Output the (x, y) coordinate of the center of the cell containing the given text.  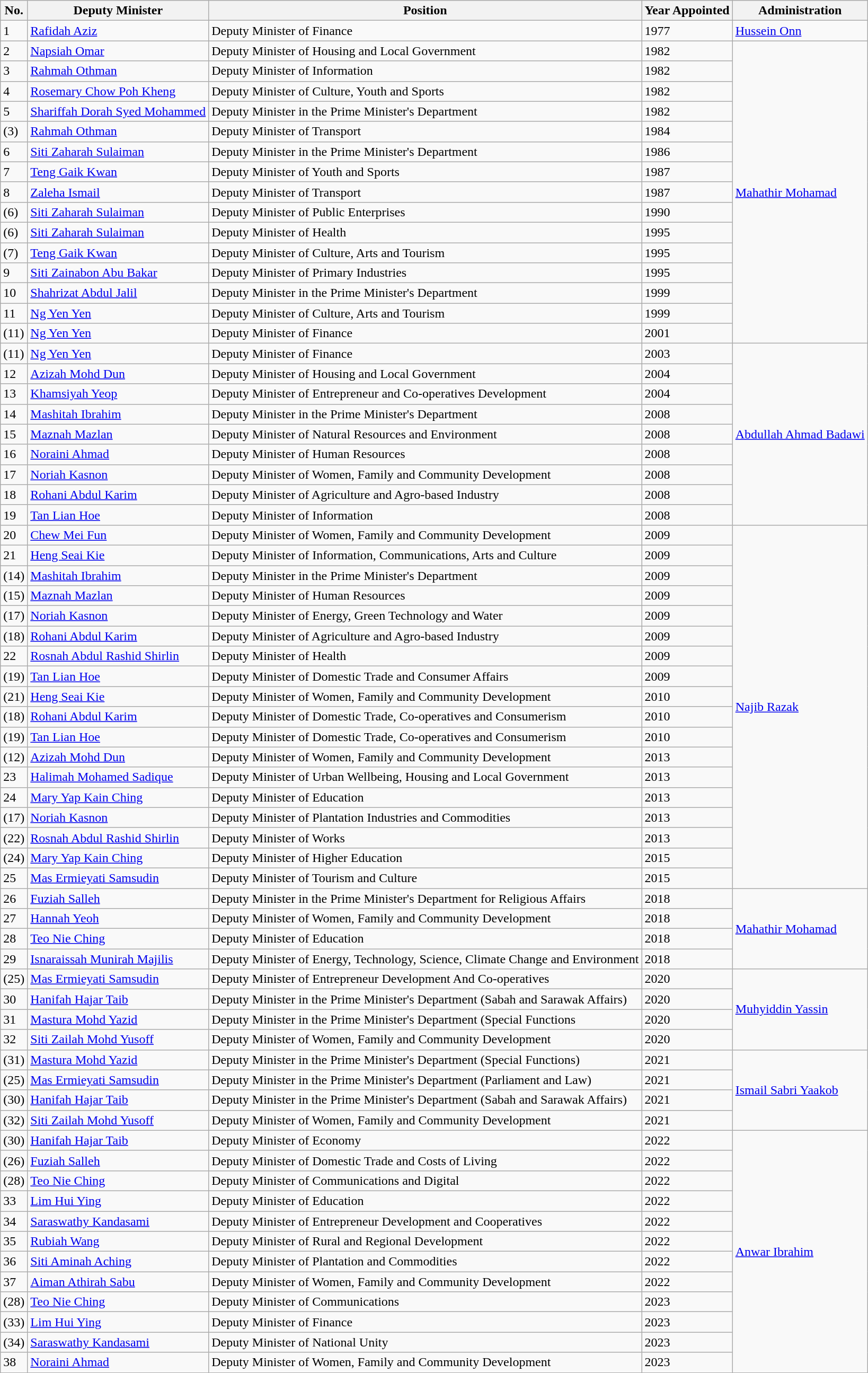
1984 (687, 131)
3 (14, 71)
Deputy Minister of Domestic Trade and Consumer Affairs (425, 676)
Deputy Minister in the Prime Minister's Department (Special Functions) (425, 1060)
15 (14, 434)
Deputy Minister in the Prime Minister's Department for Religious Affairs (425, 899)
25 (14, 878)
(31) (14, 1060)
Isnaraissah Munirah Majilis (118, 959)
11 (14, 313)
Deputy Minister of Entrepreneur Development And Co-operatives (425, 979)
Deputy Minister of Youth and Sports (425, 172)
Chew Mei Fun (118, 535)
30 (14, 999)
27 (14, 919)
Deputy Minister of Entrepreneur Development and Cooperatives (425, 1221)
Deputy Minister of Communications (425, 1302)
6 (14, 152)
Deputy Minister of Plantation Industries and Commodities (425, 817)
Shahrizat Abdul Jalil (118, 293)
Ismail Sabri Yaakob (800, 1090)
Rubiah Wang (118, 1242)
1986 (687, 152)
1977 (687, 31)
7 (14, 172)
Hussein Onn (800, 31)
Deputy Minister of Information, Communications, Arts and Culture (425, 555)
Deputy Minister of Natural Resources and Environment (425, 434)
8 (14, 192)
Deputy Minister of National Unity (425, 1342)
37 (14, 1282)
Deputy Minister of Public Enterprises (425, 212)
2 (14, 51)
(26) (14, 1160)
Deputy Minister of Tourism and Culture (425, 878)
Anwar Ibrahim (800, 1251)
Deputy Minister of Energy, Technology, Science, Climate Change and Environment (425, 959)
36 (14, 1262)
Deputy Minister of Economy (425, 1140)
2001 (687, 333)
No. (14, 11)
16 (14, 454)
10 (14, 293)
Zaleha Ismail (118, 192)
17 (14, 474)
12 (14, 374)
29 (14, 959)
28 (14, 939)
Muhyiddin Yassin (800, 1009)
20 (14, 535)
38 (14, 1362)
Rosemary Chow Poh Kheng (118, 91)
Deputy Minister of Higher Education (425, 858)
Halimah Mohamed Sadique (118, 777)
14 (14, 414)
24 (14, 797)
Deputy Minister of Works (425, 838)
Deputy Minister of Culture, Youth and Sports (425, 91)
Siti Aminah Aching (118, 1262)
Khamsiyah Yeop (118, 394)
33 (14, 1201)
Deputy Minister in the Prime Minister's Department (Parliament and Law) (425, 1080)
(7) (14, 253)
(34) (14, 1342)
23 (14, 777)
Deputy Minister of Entrepreneur and Co-operatives Development (425, 394)
Abdullah Ahmad Badawi (800, 435)
Hannah Yeoh (118, 919)
19 (14, 515)
(33) (14, 1322)
4 (14, 91)
1 (14, 31)
(22) (14, 838)
Deputy Minister of Rural and Regional Development (425, 1242)
Deputy Minister of Plantation and Commodities (425, 1262)
Aiman Athirah Sabu (118, 1282)
Deputy Minister of Domestic Trade and Costs of Living (425, 1160)
5 (14, 111)
Year Appointed (687, 11)
26 (14, 899)
Administration (800, 11)
Rafidah Aziz (118, 31)
2003 (687, 354)
32 (14, 1040)
Position (425, 11)
Napsiah Omar (118, 51)
1990 (687, 212)
Najib Razak (800, 706)
Deputy Minister of Communications and Digital (425, 1181)
13 (14, 394)
(14) (14, 575)
(21) (14, 697)
Deputy Minister (118, 11)
Deputy Minister of Energy, Green Technology and Water (425, 616)
31 (14, 1019)
(24) (14, 858)
18 (14, 495)
35 (14, 1242)
(15) (14, 596)
Siti Zainabon Abu Bakar (118, 273)
(3) (14, 131)
9 (14, 273)
(32) (14, 1120)
Shariffah Dorah Syed Mohammed (118, 111)
22 (14, 656)
21 (14, 555)
Deputy Minister of Urban Wellbeing, Housing and Local Government (425, 777)
(12) (14, 757)
34 (14, 1221)
Deputy Minister of Primary Industries (425, 273)
Deputy Minister in the Prime Minister's Department (Special Functions (425, 1019)
